Return the (X, Y) coordinate for the center point of the cell that contains the specified text.  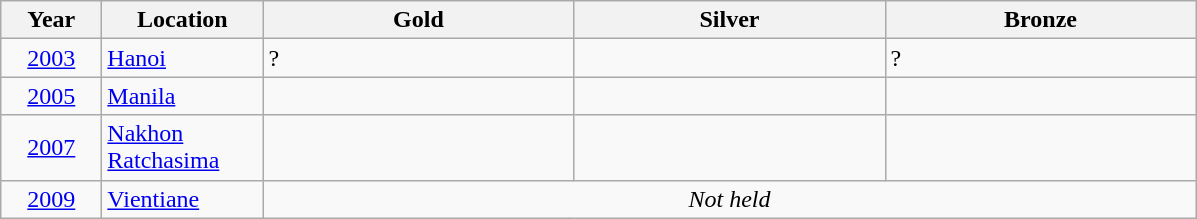
2007 (52, 148)
Hanoi (182, 58)
Nakhon Ratchasima (182, 148)
Not held (730, 199)
Bronze (1040, 20)
2003 (52, 58)
Gold (418, 20)
2009 (52, 199)
Manila (182, 96)
Year (52, 20)
Silver (730, 20)
Vientiane (182, 199)
Location (182, 20)
2005 (52, 96)
